For the text-containing cell, return its midpoint in (x, y) coordinate format. 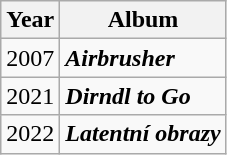
Year (30, 20)
Airbrusher (143, 58)
2022 (30, 134)
2007 (30, 58)
2021 (30, 96)
Dirndl to Go (143, 96)
Album (143, 20)
Latentní obrazy (143, 134)
